Pinpoint the cell where the given text exists, returning its [x, y] midpoint coordinate. 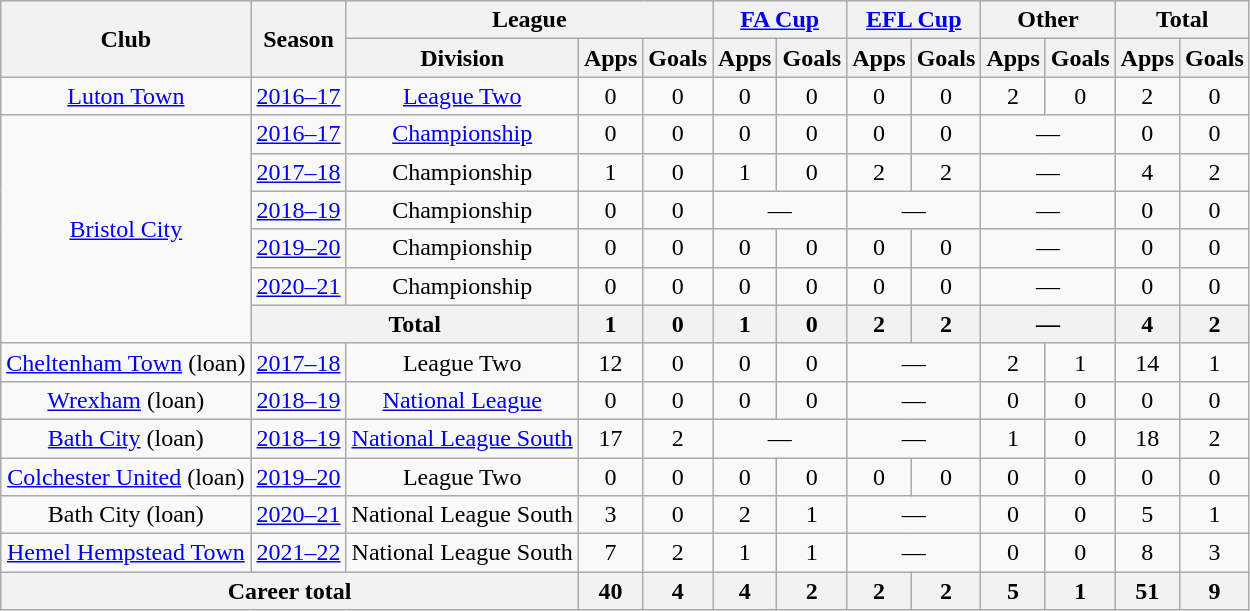
12 [610, 362]
Luton Town [126, 96]
51 [1147, 591]
2021–22 [298, 553]
40 [610, 591]
Season [298, 39]
7 [610, 553]
League [530, 20]
Club [126, 39]
14 [1147, 362]
Hemel Hempstead Town [126, 553]
18 [1147, 438]
EFL Cup [914, 20]
Career total [290, 591]
9 [1215, 591]
17 [610, 438]
Other [1048, 20]
Division [462, 58]
8 [1147, 553]
FA Cup [780, 20]
Bristol City [126, 229]
Cheltenham Town (loan) [126, 362]
National League [462, 400]
Colchester United (loan) [126, 477]
Wrexham (loan) [126, 400]
